Find where the given text appears and provide that cell's center as [X, Y] coordinate. 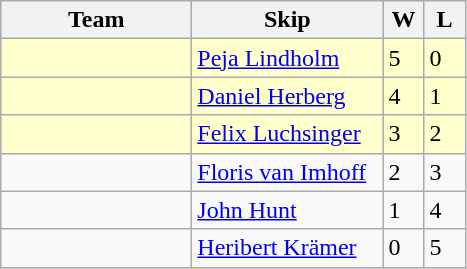
Team [96, 20]
Skip [288, 20]
W [404, 20]
Daniel Herberg [288, 96]
Heribert Krämer [288, 248]
L [444, 20]
Peja Lindholm [288, 58]
Floris van Imhoff [288, 172]
John Hunt [288, 210]
Felix Luchsinger [288, 134]
